Search for the cell housing the specified text and yield its [x, y] center coordinate. 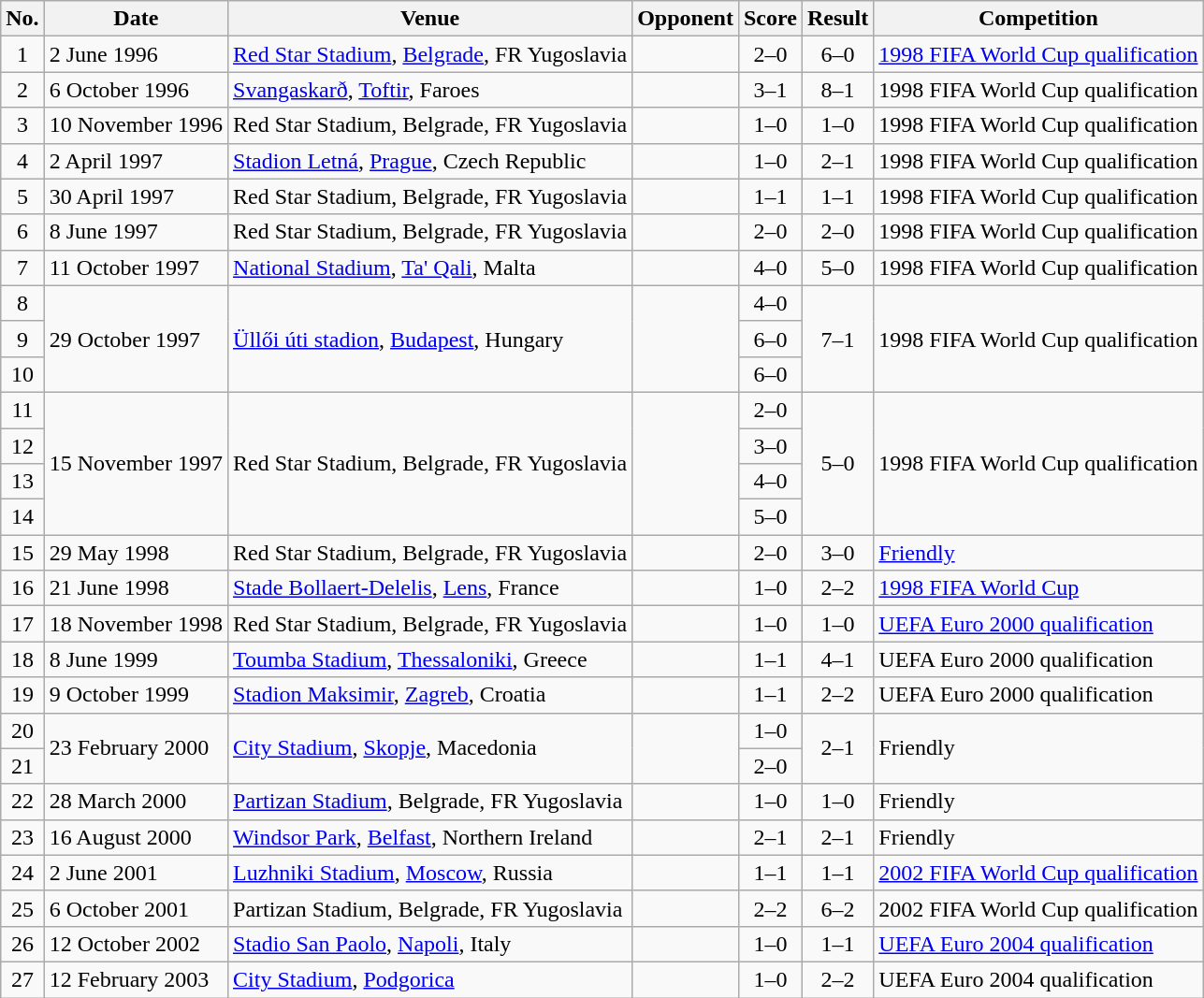
1 [22, 54]
Result [837, 19]
6–2 [837, 908]
18 [22, 659]
15 [22, 553]
5 [22, 196]
24 [22, 873]
14 [22, 517]
Windsor Park, Belfast, Northern Ireland [430, 837]
7 [22, 268]
Toumba Stadium, Thessaloniki, Greece [430, 659]
11 October 1997 [136, 268]
23 [22, 837]
8 June 1997 [136, 232]
2 June 1996 [136, 54]
22 [22, 802]
10 November 1996 [136, 125]
Stadion Maksimir, Zagreb, Croatia [430, 695]
4–1 [837, 659]
Svangaskarð, Toftir, Faroes [430, 90]
Competition [1038, 19]
12 February 2003 [136, 979]
City Stadium, Podgorica [430, 979]
30 April 1997 [136, 196]
2 April 1997 [136, 161]
12 [22, 446]
17 [22, 624]
6 October 2001 [136, 908]
No. [22, 19]
8 June 1999 [136, 659]
21 June 1998 [136, 588]
15 November 1997 [136, 463]
3 [22, 125]
Stadion Letná, Prague, Czech Republic [430, 161]
2 June 2001 [136, 873]
25 [22, 908]
2 [22, 90]
16 August 2000 [136, 837]
9 October 1999 [136, 695]
7–1 [837, 339]
16 [22, 588]
29 May 1998 [136, 553]
Opponent [686, 19]
26 [22, 944]
Stade Bollaert-Delelis, Lens, France [430, 588]
1998 FIFA World Cup [1038, 588]
National Stadium, Ta' Qali, Malta [430, 268]
13 [22, 482]
6 October 1996 [136, 90]
Luzhniki Stadium, Moscow, Russia [430, 873]
11 [22, 410]
19 [22, 695]
Score [770, 19]
29 October 1997 [136, 339]
6 [22, 232]
4 [22, 161]
12 October 2002 [136, 944]
Date [136, 19]
10 [22, 374]
18 November 1998 [136, 624]
21 [22, 766]
20 [22, 730]
Üllői úti stadion, Budapest, Hungary [430, 339]
8–1 [837, 90]
Venue [430, 19]
28 March 2000 [136, 802]
9 [22, 339]
8 [22, 303]
Stadio San Paolo, Napoli, Italy [430, 944]
City Stadium, Skopje, Macedonia [430, 748]
23 February 2000 [136, 748]
27 [22, 979]
3–1 [770, 90]
